Scan for the cell matching the given text and deliver its [x, y] coordinate at center. 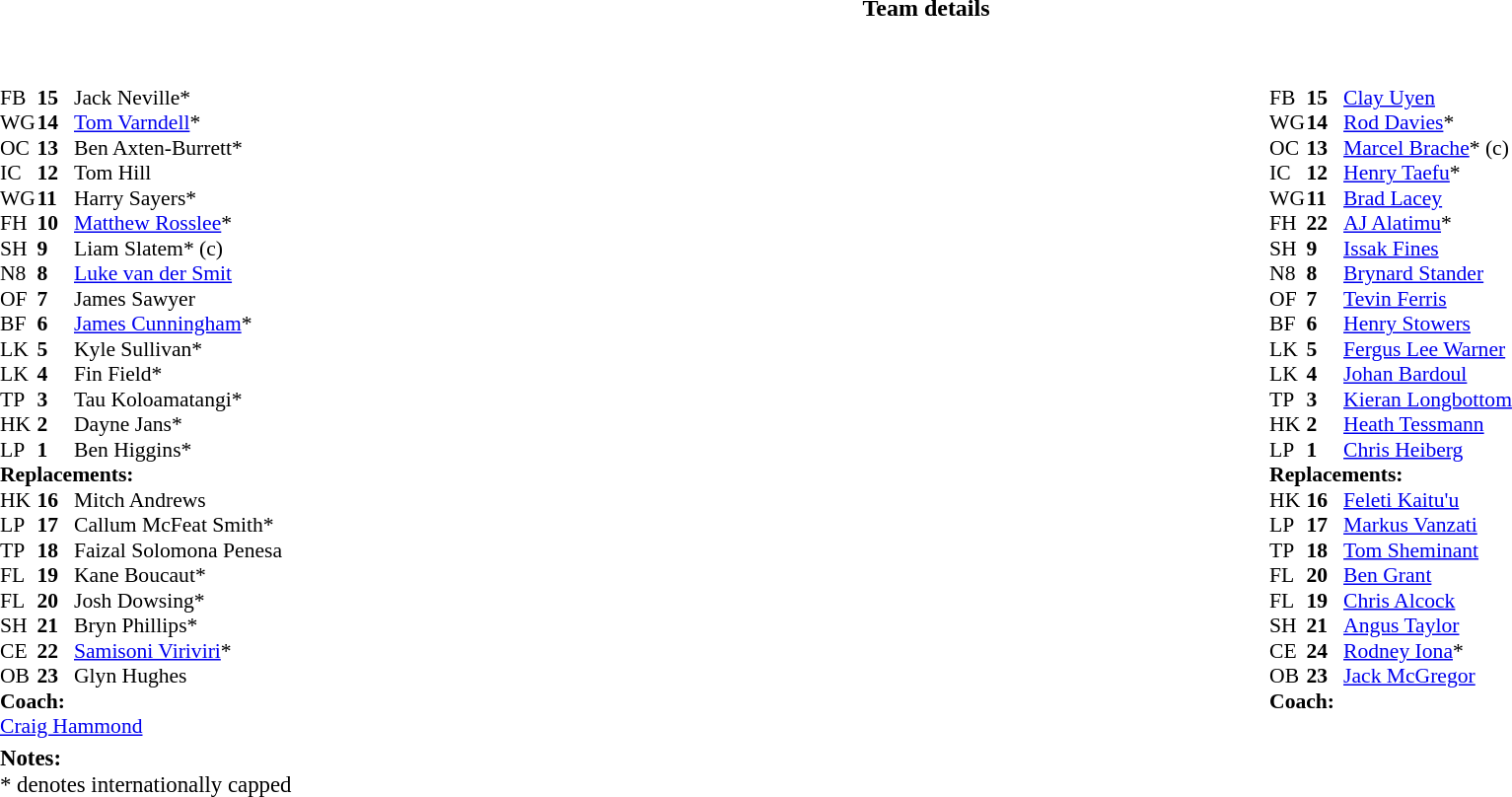
Dayne Jans* [178, 425]
Issak Fines [1428, 249]
Luke van der Smit [178, 273]
Clay Uyen [1428, 98]
Liam Slatem* (c) [178, 249]
Ben Higgins* [178, 450]
Samisoni Viriviri* [178, 651]
Tom Hill [178, 173]
Chris Heiberg [1428, 450]
Jack McGregor [1428, 676]
Kane Boucaut* [178, 575]
Faizal Solomona Penesa [178, 550]
Henry Taefu* [1428, 173]
AJ Alatimu* [1428, 224]
Fin Field* [178, 374]
Glyn Hughes [178, 676]
Rodney Iona* [1428, 651]
Craig Hammond [141, 727]
Harry Sayers* [178, 198]
Tau Koloamatangi* [178, 399]
Matthew Rosslee* [178, 224]
Johan Bardoul [1428, 374]
Brynard Stander [1428, 273]
Callum McFeat Smith* [178, 526]
Markus Vanzati [1428, 526]
24 [1326, 651]
Jack Neville* [178, 98]
Kieran Longbottom [1428, 399]
Mitch Andrews [178, 500]
Ben Grant [1428, 575]
Angus Taylor [1428, 626]
James Cunningham* [178, 325]
Chris Alcock [1428, 601]
Fergus Lee Warner [1428, 349]
Marcel Brache* (c) [1428, 148]
Kyle Sullivan* [178, 349]
Henry Stowers [1428, 325]
Josh Dowsing* [178, 601]
Tevin Ferris [1428, 299]
10 [56, 224]
Tom Varndell* [178, 123]
Tom Sheminant [1428, 550]
Brad Lacey [1428, 198]
Ben Axten-Burrett* [178, 148]
Feleti Kaitu'u [1428, 500]
Bryn Phillips* [178, 626]
James Sawyer [178, 299]
Rod Davies* [1428, 123]
Heath Tessmann [1428, 425]
